Provide the [X, Y] coordinate of the cell's center where the given text is located.  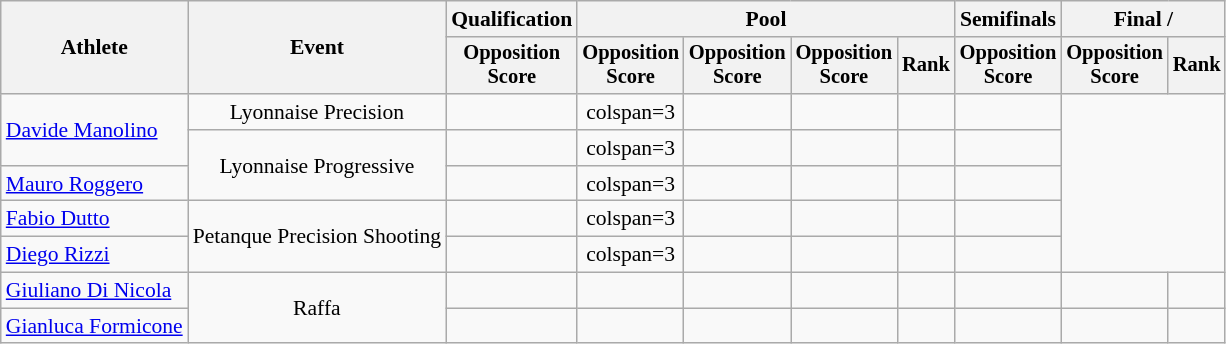
Fabio Dutto [94, 219]
Giuliano Di Nicola [94, 291]
Final / [1143, 19]
Lyonnaise Progressive [317, 166]
Athlete [94, 48]
Semifinals [1008, 19]
Raffa [317, 308]
Petanque Precision Shooting [317, 236]
Davide Manolino [94, 130]
Lyonnaise Precision [317, 112]
Gianluca Formicone [94, 326]
Pool [766, 19]
Event [317, 48]
Diego Rizzi [94, 255]
Mauro Roggero [94, 184]
Qualification [512, 19]
